Pinpoint the cell where the given text exists, returning its (X, Y) midpoint coordinate. 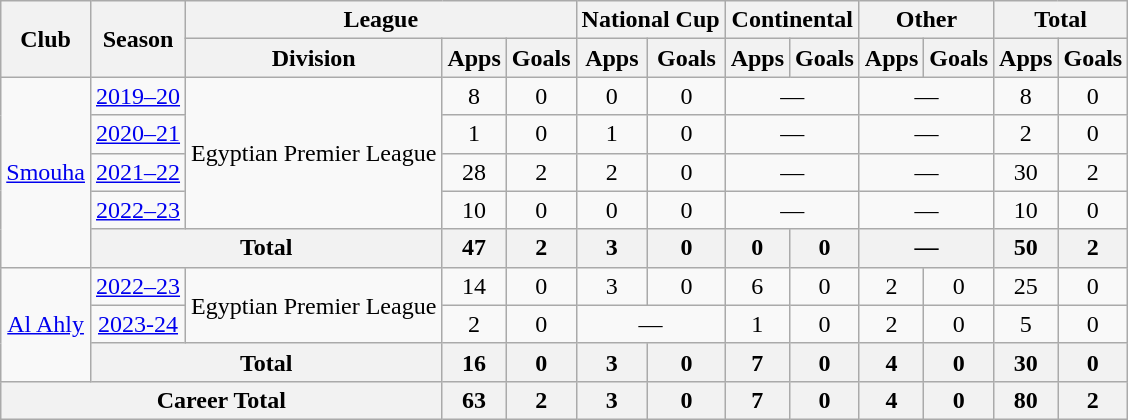
Career Total (222, 400)
80 (1026, 400)
47 (474, 248)
5 (1026, 324)
2019–20 (138, 96)
2020–21 (138, 134)
63 (474, 400)
50 (1026, 248)
14 (474, 286)
2021–22 (138, 172)
Season (138, 39)
Al Ahly (46, 324)
Smouha (46, 172)
Other (926, 20)
25 (1026, 286)
Club (46, 39)
2023-24 (138, 324)
Division (314, 58)
League (381, 20)
Continental (792, 20)
16 (474, 362)
28 (474, 172)
National Cup (650, 20)
6 (757, 286)
